Determine the [X, Y] coordinate at the center of the cell enclosing the given text.  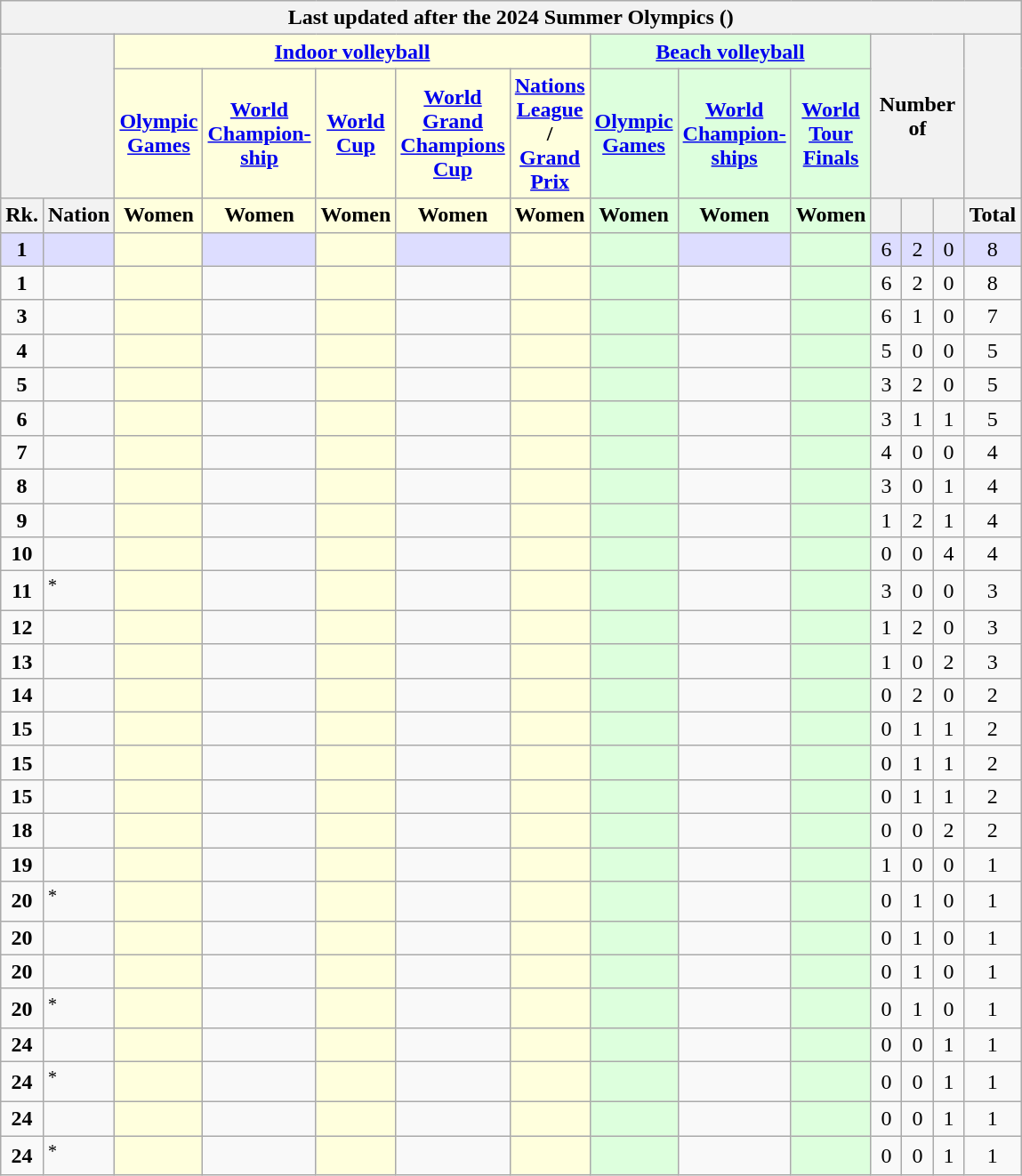
World Cup [356, 133]
World Grand Champions Cup [453, 133]
World Champion-ship [260, 133]
9 [22, 520]
Nation [78, 215]
Beach volleyball [730, 52]
World Tour Finals [831, 133]
World Champion-ships [735, 133]
18 [22, 831]
Indoor volleyball [352, 52]
Nations League / Grand Prix [550, 133]
Last updated after the 2024 Summer Olympics () [511, 18]
10 [22, 554]
19 [22, 865]
14 [22, 695]
13 [22, 661]
Number of [918, 117]
Total [993, 215]
11 [22, 591]
Rk. [22, 215]
12 [22, 627]
